Return [X, Y] of the center of cell containing provided text 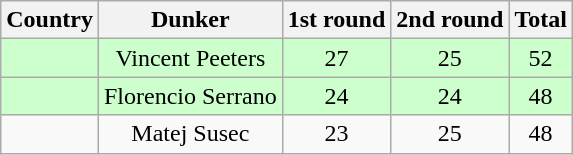
52 [541, 58]
Total [541, 20]
Matej Susec [190, 134]
Vincent Peeters [190, 58]
Country [50, 20]
27 [336, 58]
Florencio Serrano [190, 96]
23 [336, 134]
2nd round [450, 20]
Dunker [190, 20]
1st round [336, 20]
